Find where the given text appears and provide that cell's center as (x, y) coordinate. 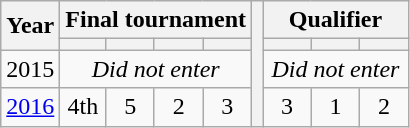
Qualifier (336, 20)
2015 (30, 69)
2016 (30, 107)
5 (130, 107)
Final tournament (156, 20)
Year (30, 26)
1 (336, 107)
4th (83, 107)
